Find where the given text appears and provide that cell's center as [X, Y] coordinate. 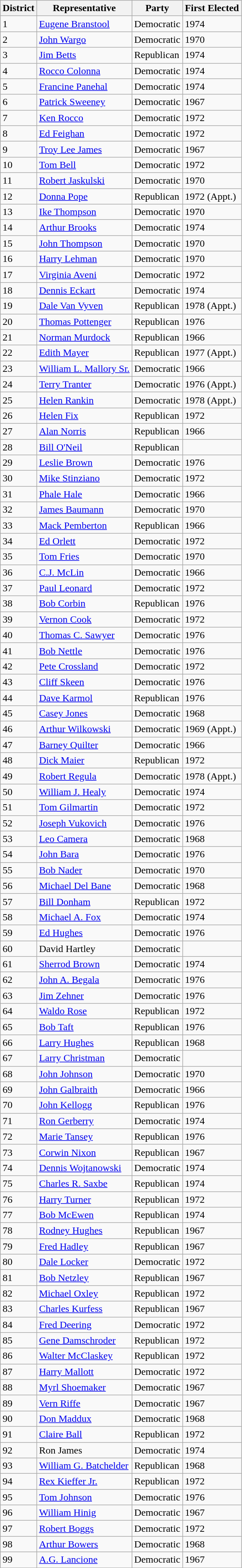
36 [19, 572]
73 [19, 1152]
29 [19, 463]
78 [19, 1231]
Arthur Wilkowski [84, 729]
3 [19, 55]
22 [19, 353]
Bob Nader [84, 870]
1976 (Appt.) [212, 384]
23 [19, 369]
William Hinig [84, 1513]
7 [19, 118]
Ed Orlett [84, 541]
63 [19, 996]
Vernon Cook [84, 619]
Tom Bell [84, 165]
4 [19, 71]
Representative [84, 8]
Donna Pope [84, 196]
70 [19, 1105]
93 [19, 1466]
Rocco Colonna [84, 71]
15 [19, 243]
65 [19, 1027]
Charles R. Saxbe [84, 1183]
Ken Rocco [84, 118]
Barney Quilter [84, 745]
David Hartley [84, 948]
76 [19, 1199]
Leslie Brown [84, 463]
Dennis Wojtanowski [84, 1168]
40 [19, 635]
53 [19, 839]
Patrick Sweeney [84, 102]
35 [19, 557]
Thomas Pottenger [84, 322]
9 [19, 149]
Ron Gerberry [84, 1121]
Harry Lehman [84, 259]
58 [19, 917]
26 [19, 415]
Robert Regula [84, 776]
Helen Fix [84, 415]
8 [19, 133]
Paul Leonard [84, 588]
Rex Kieffer Jr. [84, 1482]
47 [19, 745]
32 [19, 510]
Francine Panehal [84, 86]
54 [19, 854]
Harry Mallott [84, 1372]
1977 (Appt.) [212, 353]
5 [19, 86]
85 [19, 1340]
96 [19, 1513]
C.J. McLin [84, 572]
61 [19, 964]
Dennis Eckart [84, 290]
94 [19, 1482]
Waldo Rose [84, 1011]
Party [157, 8]
1 [19, 24]
Gene Damschroder [84, 1340]
John Bara [84, 854]
Bob Corbin [84, 604]
34 [19, 541]
92 [19, 1450]
90 [19, 1419]
Cliff Skeen [84, 682]
79 [19, 1246]
50 [19, 792]
William J. Healy [84, 792]
James Baumann [84, 510]
Larry Hughes [84, 1043]
60 [19, 948]
John Wargo [84, 40]
Myrl Shoemaker [84, 1387]
A.G. Lancione [84, 1560]
Larry Christman [84, 1058]
Fred Deering [84, 1325]
John Galbraith [84, 1090]
49 [19, 776]
Mike Stinziano [84, 478]
John Kellogg [84, 1105]
84 [19, 1325]
Michael Del Bane [84, 886]
Pete Crossland [84, 666]
44 [19, 698]
Bob Nettle [84, 651]
John Thompson [84, 243]
11 [19, 180]
Arthur Brooks [84, 228]
Sherrod Brown [84, 964]
Dale Locker [84, 1262]
88 [19, 1387]
Ed Feighan [84, 133]
41 [19, 651]
42 [19, 666]
Alan Norris [84, 431]
Thomas C. Sawyer [84, 635]
Rodney Hughes [84, 1231]
33 [19, 525]
89 [19, 1403]
Helen Rankin [84, 400]
13 [19, 212]
Eugene Branstool [84, 24]
62 [19, 980]
Bob Taft [84, 1027]
10 [19, 165]
17 [19, 275]
24 [19, 384]
Phale Hale [84, 494]
Ron James [84, 1450]
74 [19, 1168]
John A. Begala [84, 980]
39 [19, 619]
82 [19, 1293]
Dale Van Vyven [84, 306]
Arthur Bowers [84, 1544]
Edith Mayer [84, 353]
97 [19, 1528]
80 [19, 1262]
69 [19, 1090]
Vern Riffe [84, 1403]
William L. Mallory Sr. [84, 369]
Casey Jones [84, 714]
Mack Pemberton [84, 525]
Ike Thompson [84, 212]
Tom Fries [84, 557]
20 [19, 322]
55 [19, 870]
14 [19, 228]
98 [19, 1544]
12 [19, 196]
First Elected [212, 8]
52 [19, 823]
Corwin Nixon [84, 1152]
99 [19, 1560]
37 [19, 588]
District [19, 8]
77 [19, 1215]
Robert Jaskulski [84, 180]
1969 (Appt.) [212, 729]
48 [19, 761]
75 [19, 1183]
2 [19, 40]
59 [19, 933]
Virginia Aveni [84, 275]
68 [19, 1074]
43 [19, 682]
1972 (Appt.) [212, 196]
Fred Hadley [84, 1246]
71 [19, 1121]
Don Maddux [84, 1419]
Dick Maier [84, 761]
45 [19, 714]
56 [19, 886]
Dave Karmol [84, 698]
83 [19, 1309]
87 [19, 1372]
19 [19, 306]
Claire Ball [84, 1434]
Norman Murdock [84, 337]
Ed Hughes [84, 933]
Terry Tranter [84, 384]
Bill Donham [84, 901]
46 [19, 729]
Michael A. Fox [84, 917]
Jim Betts [84, 55]
6 [19, 102]
86 [19, 1356]
25 [19, 400]
72 [19, 1136]
William G. Batchelder [84, 1466]
16 [19, 259]
John Johnson [84, 1074]
38 [19, 604]
Bob Netzley [84, 1278]
66 [19, 1043]
91 [19, 1434]
81 [19, 1278]
64 [19, 1011]
30 [19, 478]
Robert Boggs [84, 1528]
51 [19, 807]
Bob McEwen [84, 1215]
18 [19, 290]
Troy Lee James [84, 149]
Walter McClaskey [84, 1356]
Charles Kurfess [84, 1309]
Joseph Vukovich [84, 823]
Michael Oxley [84, 1293]
67 [19, 1058]
28 [19, 447]
Tom Johnson [84, 1497]
Marie Tansey [84, 1136]
Bill O'Neil [84, 447]
21 [19, 337]
95 [19, 1497]
31 [19, 494]
Harry Turner [84, 1199]
27 [19, 431]
Leo Camera [84, 839]
57 [19, 901]
Tom Gilmartin [84, 807]
Jim Zehner [84, 996]
